Provide the [X, Y] coordinate of the cell's center where the given text is located.  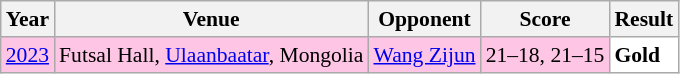
Futsal Hall, Ulaanbaatar, Mongolia [211, 55]
Score [546, 19]
Year [28, 19]
Result [644, 19]
Gold [644, 55]
2023 [28, 55]
21–18, 21–15 [546, 55]
Wang Zijun [424, 55]
Opponent [424, 19]
Venue [211, 19]
